From the cell containing the given text, extract its center point as (x, y) coordinate. 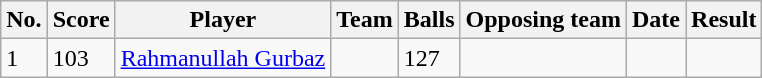
1 (24, 58)
Rahmanullah Gurbaz (223, 58)
Date (656, 20)
Score (81, 20)
127 (429, 58)
Result (724, 20)
Team (365, 20)
Player (223, 20)
Opposing team (543, 20)
No. (24, 20)
103 (81, 58)
Balls (429, 20)
